Return (x, y) of the center of cell containing provided text 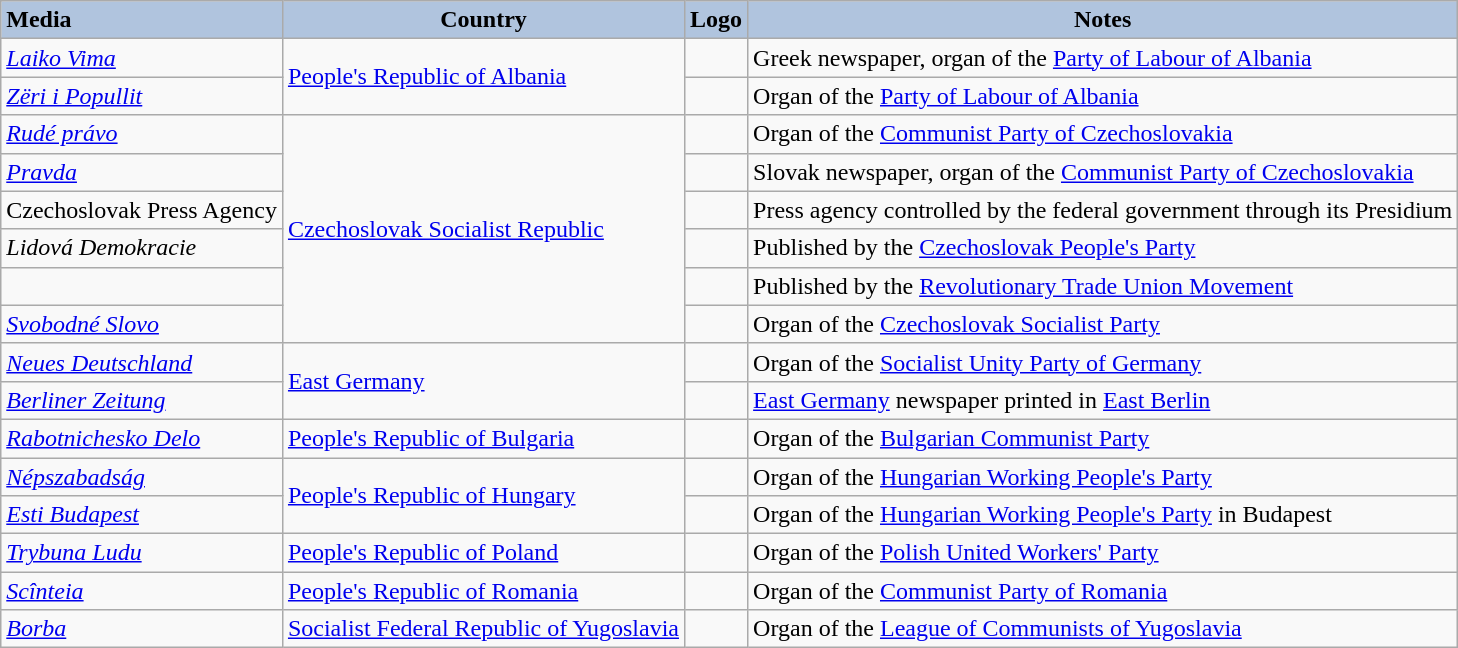
East Germany newspaper printed in East Berlin (1103, 400)
Pravda (142, 172)
Borba (142, 629)
Slovak newspaper, organ of the Communist Party of Czechoslovakia (1103, 172)
Lidová Demokracie (142, 248)
Czechoslovak Press Agency (142, 210)
Rabotnichesko Delo (142, 438)
Greek newspaper, organ of the Party of Labour of Albania (1103, 58)
Organ of the Socialist Unity Party of Germany (1103, 362)
Notes (1103, 20)
Organ of the Party of Labour of Albania (1103, 96)
People's Republic of Bulgaria (483, 438)
Esti Budapest (142, 515)
East Germany (483, 381)
Organ of the Czechoslovak Socialist Party (1103, 324)
Organ of the Hungarian Working People's Party in Budapest (1103, 515)
Media (142, 20)
Published by the Revolutionary Trade Union Movement (1103, 286)
People's Republic of Albania (483, 77)
People's Republic of Romania (483, 591)
Czechoslovak Socialist Republic (483, 229)
Press agency controlled by the federal government through its Presidium (1103, 210)
Zëri i Popullit (142, 96)
Organ of the League of Communists of Yugoslavia (1103, 629)
Organ of the Polish United Workers' Party (1103, 553)
Scînteia (142, 591)
Organ of the Bulgarian Communist Party (1103, 438)
Svobodné Slovo (142, 324)
Country (483, 20)
Published by the Czechoslovak People's Party (1103, 248)
Népszabadság (142, 477)
Logo (716, 20)
Trybuna Ludu (142, 553)
Rudé právo (142, 134)
Organ of the Communist Party of Czechoslovakia (1103, 134)
People's Republic of Poland (483, 553)
Organ of the Hungarian Working People's Party (1103, 477)
Socialist Federal Republic of Yugoslavia (483, 629)
People's Republic of Hungary (483, 496)
Laiko Vima (142, 58)
Berliner Zeitung (142, 400)
Neues Deutschland (142, 362)
Organ of the Communist Party of Romania (1103, 591)
